Detect which cell encompasses the target text, then output its [x, y] center coordinate. 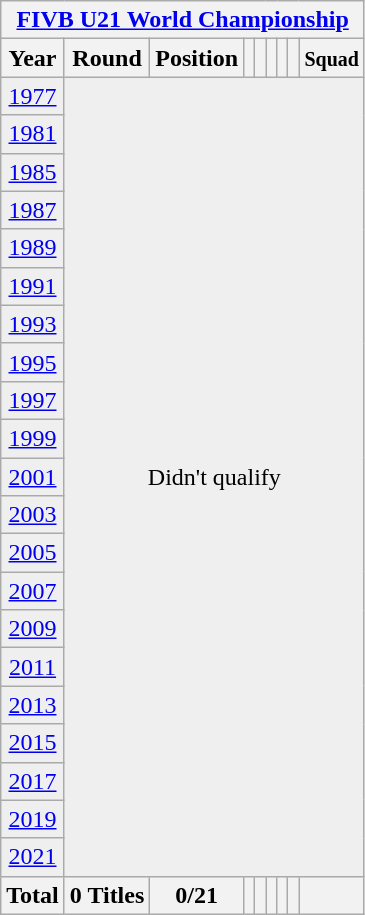
Squad [332, 58]
1991 [33, 286]
2019 [33, 819]
2009 [33, 629]
2021 [33, 857]
Didn't qualify [214, 476]
2013 [33, 705]
1993 [33, 324]
Round [107, 58]
Position [197, 58]
2003 [33, 515]
Total [33, 895]
1997 [33, 400]
1985 [33, 172]
1981 [33, 134]
2015 [33, 743]
Year [33, 58]
1995 [33, 362]
2007 [33, 591]
0 Titles [107, 895]
0/21 [197, 895]
2001 [33, 477]
1977 [33, 96]
FIVB U21 World Championship [183, 20]
2017 [33, 781]
1987 [33, 210]
2005 [33, 553]
1989 [33, 248]
1999 [33, 438]
2011 [33, 667]
